Search for the cell housing the specified text and yield its [X, Y] center coordinate. 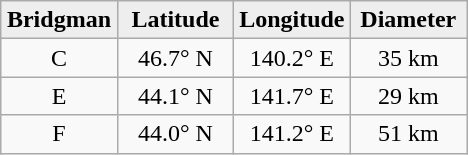
44.1° N [175, 96]
E [59, 96]
F [59, 134]
Latitude [175, 20]
Longitude [292, 20]
Diameter [408, 20]
46.7° N [175, 58]
140.2° E [292, 58]
Bridgman [59, 20]
C [59, 58]
29 km [408, 96]
51 km [408, 134]
141.2° E [292, 134]
141.7° E [292, 96]
35 km [408, 58]
44.0° N [175, 134]
